Search for the cell housing the specified text and yield its (x, y) center coordinate. 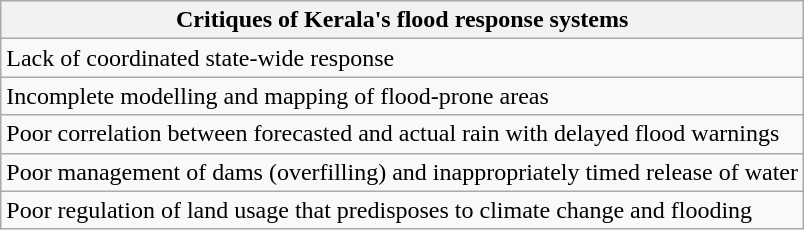
Critiques of Kerala's flood response systems (402, 20)
Lack of coordinated state-wide response (402, 58)
Poor regulation of land usage that predisposes to climate change and flooding (402, 210)
Poor correlation between forecasted and actual rain with delayed flood warnings (402, 134)
Poor management of dams (overfilling) and inappropriately timed release of water (402, 172)
Incomplete modelling and mapping of flood-prone areas (402, 96)
